For the text-containing cell, return its midpoint in (x, y) coordinate format. 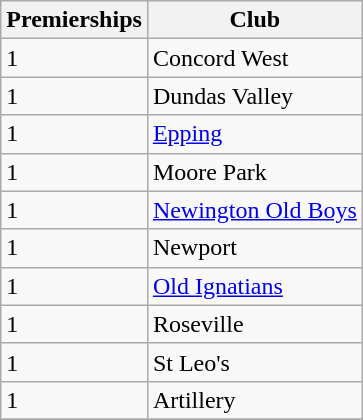
Premierships (74, 20)
Epping (254, 134)
Newport (254, 248)
Newington Old Boys (254, 210)
Artillery (254, 400)
Old Ignatians (254, 286)
Roseville (254, 324)
Club (254, 20)
Concord West (254, 58)
Moore Park (254, 172)
St Leo's (254, 362)
Dundas Valley (254, 96)
